Find where the given text appears and provide that cell's center as [X, Y] coordinate. 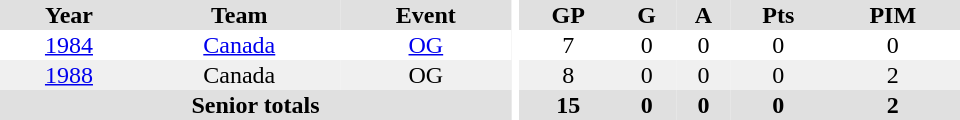
Year [69, 15]
8 [568, 75]
15 [568, 105]
Event [426, 15]
Senior totals [256, 105]
A [704, 15]
GP [568, 15]
Team [240, 15]
7 [568, 45]
PIM [893, 15]
1988 [69, 75]
Pts [778, 15]
G [646, 15]
1984 [69, 45]
